Capture the cell that displays the provided text and extract its (X, Y) central coordinate. 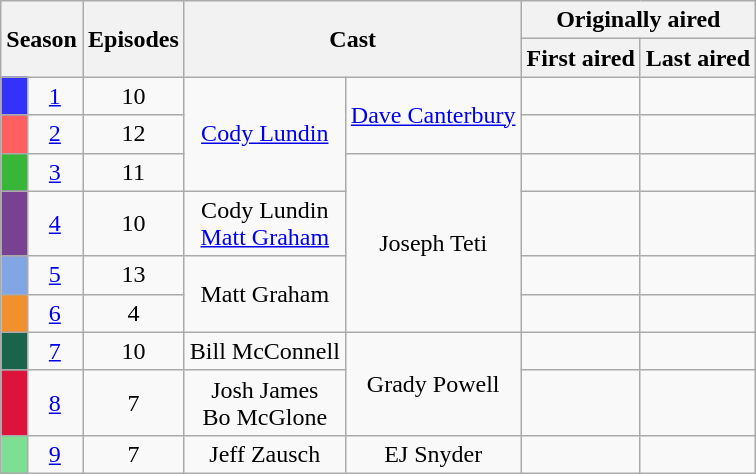
Grady Powell (433, 384)
1 (54, 96)
13 (133, 275)
Last aired (698, 58)
Cody Lundin (264, 134)
Season (42, 39)
8 (54, 402)
First aired (580, 58)
Cast (352, 39)
Jeff Zausch (264, 454)
Joseph Teti (433, 242)
6 (54, 313)
2 (54, 134)
Matt Graham (264, 294)
Originally aired (638, 20)
Dave Canterbury (433, 115)
Episodes (133, 39)
Bill McConnell (264, 351)
Josh JamesBo McGlone (264, 402)
3 (54, 172)
EJ Snyder (433, 454)
11 (133, 172)
Cody LundinMatt Graham (264, 224)
9 (54, 454)
5 (54, 275)
12 (133, 134)
